Return the (X, Y) coordinate for the center point of the cell that contains the specified text.  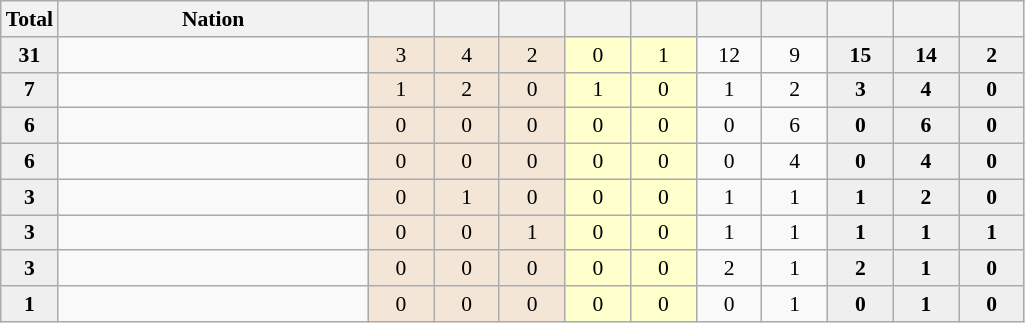
9 (795, 55)
12 (729, 55)
15 (861, 55)
31 (30, 55)
Total (30, 19)
14 (926, 55)
7 (30, 90)
Nation (213, 19)
